Identify which cell holds the provided text, then report its [X, Y] central coordinate. 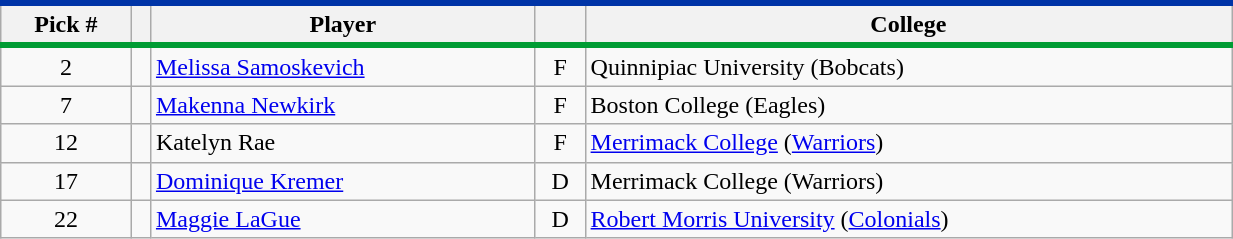
Dominique Kremer [342, 181]
2 [66, 66]
Melissa Samoskevich [342, 66]
Makenna Newkirk [342, 105]
Robert Morris University (Colonials) [908, 219]
Boston College (Eagles) [908, 105]
Quinnipiac University (Bobcats) [908, 66]
College [908, 24]
22 [66, 219]
7 [66, 105]
Katelyn Rae [342, 143]
Pick # [66, 24]
Player [342, 24]
Maggie LaGue [342, 219]
17 [66, 181]
12 [66, 143]
